Scan for the cell matching the given text and deliver its [x, y] coordinate at center. 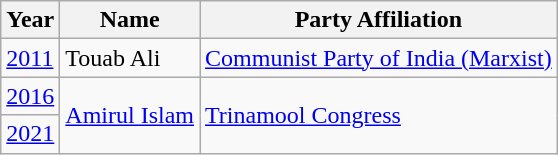
2016 [30, 96]
2021 [30, 134]
Amirul Islam [130, 115]
Year [30, 20]
Party Affiliation [379, 20]
Trinamool Congress [379, 115]
Communist Party of India (Marxist) [379, 58]
Touab Ali [130, 58]
Name [130, 20]
2011 [30, 58]
